Pinpoint the cell where the given text exists, returning its (x, y) midpoint coordinate. 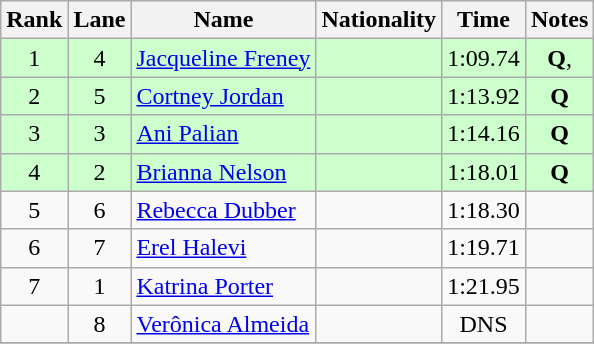
Katrina Porter (224, 286)
Brianna Nelson (224, 172)
1:13.92 (484, 96)
8 (100, 324)
1:19.71 (484, 248)
DNS (484, 324)
1:21.95 (484, 286)
1:14.16 (484, 134)
Jacqueline Freney (224, 58)
Nationality (379, 20)
Rank (34, 20)
Cortney Jordan (224, 96)
Time (484, 20)
Lane (100, 20)
1:09.74 (484, 58)
Ani Palian (224, 134)
1:18.30 (484, 210)
Rebecca Dubber (224, 210)
Verônica Almeida (224, 324)
Notes (559, 20)
Name (224, 20)
1:18.01 (484, 172)
Q, (559, 58)
Erel Halevi (224, 248)
